Provide the [x, y] coordinate of the cell's center where the given text is located.  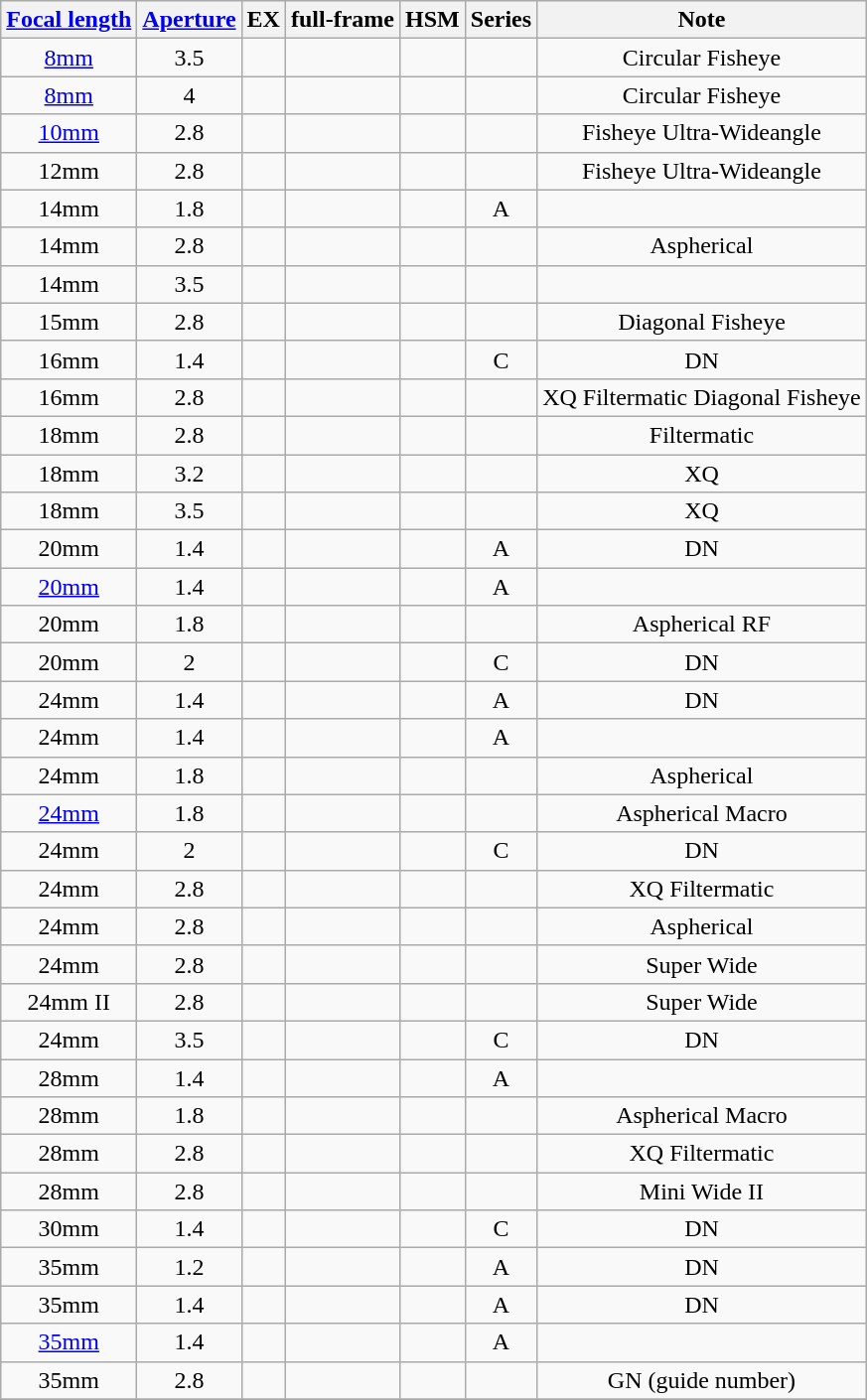
30mm [70, 1229]
4 [189, 95]
HSM [433, 20]
Aspherical RF [702, 625]
3.2 [189, 474]
12mm [70, 171]
Note [702, 20]
10mm [70, 133]
EX [263, 20]
24mm II [70, 1002]
1.2 [189, 1267]
GN (guide number) [702, 1380]
Filtermatic [702, 435]
Diagonal Fisheye [702, 322]
Mini Wide II [702, 1191]
Series [501, 20]
XQ Filtermatic Diagonal Fisheye [702, 397]
Aperture [189, 20]
15mm [70, 322]
Focal length [70, 20]
full-frame [342, 20]
